Extract the [X, Y] coordinate from the center of the cell holding the provided text.  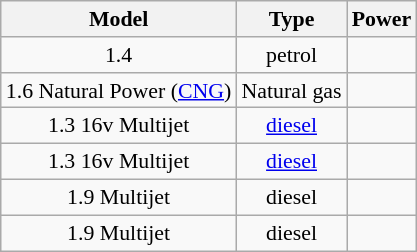
petrol [291, 54]
Power [382, 18]
Model [119, 18]
1.6 Natural Power (CNG) [119, 90]
Type [291, 18]
1.4 [119, 54]
Natural gas [291, 90]
